Pinpoint the cell where the given text exists, returning its [X, Y] midpoint coordinate. 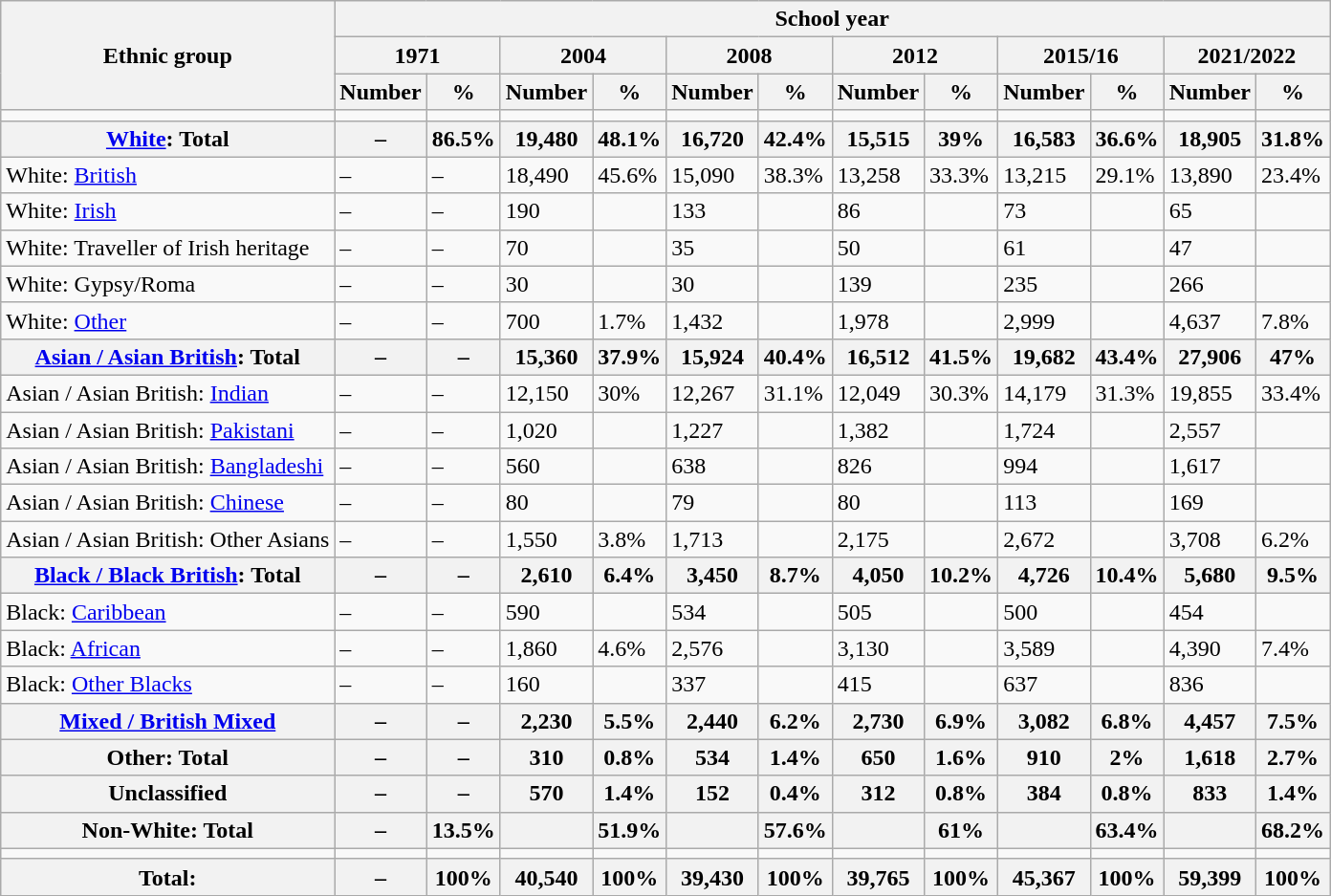
2,440 [712, 721]
33.3% [962, 175]
15,924 [712, 357]
Asian / Asian British: Bangladeshi [168, 467]
994 [1044, 467]
1,617 [1210, 467]
2,576 [712, 648]
65 [1210, 211]
0.4% [796, 794]
1,860 [546, 648]
3,130 [878, 648]
16,512 [878, 357]
48.1% [629, 139]
12,150 [546, 393]
86.5% [463, 139]
39,765 [878, 877]
45.6% [629, 175]
2008 [750, 55]
1,227 [712, 429]
2015/16 [1080, 55]
4,726 [1044, 576]
59,399 [1210, 877]
White: Other [168, 320]
73 [1044, 211]
Black / Black British: Total [168, 576]
14,179 [1044, 393]
833 [1210, 794]
1.7% [629, 320]
4,637 [1210, 320]
School year [832, 19]
4,050 [878, 576]
61% [962, 830]
18,905 [1210, 139]
41.5% [962, 357]
19,682 [1044, 357]
637 [1044, 685]
45,367 [1044, 877]
47% [1293, 357]
190 [546, 211]
Mixed / British Mixed [168, 721]
1,724 [1044, 429]
384 [1044, 794]
6.9% [962, 721]
35 [712, 248]
2004 [583, 55]
42.4% [796, 139]
Black: African [168, 648]
5,680 [1210, 576]
40.4% [796, 357]
590 [546, 612]
152 [712, 794]
826 [878, 467]
337 [712, 685]
31.1% [796, 393]
31.8% [1293, 139]
23.4% [1293, 175]
36.6% [1126, 139]
7.5% [1293, 721]
113 [1044, 503]
415 [878, 685]
638 [712, 467]
169 [1210, 503]
160 [546, 685]
4.6% [629, 648]
16,583 [1044, 139]
51.9% [629, 830]
79 [712, 503]
30% [629, 393]
White: British [168, 175]
1,978 [878, 320]
43.4% [1126, 357]
836 [1210, 685]
Non-White: Total [168, 830]
9.5% [1293, 576]
29.1% [1126, 175]
19,855 [1210, 393]
Asian / Asian British: Indian [168, 393]
2021/2022 [1247, 55]
310 [546, 757]
15,090 [712, 175]
Black: Caribbean [168, 612]
37.9% [629, 357]
6.4% [629, 576]
68.2% [1293, 830]
2% [1126, 757]
Total: [168, 877]
Asian / Asian British: Pakistani [168, 429]
3,708 [1210, 539]
1,020 [546, 429]
13.5% [463, 830]
570 [546, 794]
White: Gypsy/Roma [168, 284]
133 [712, 211]
12,267 [712, 393]
2,557 [1210, 429]
39% [962, 139]
10.2% [962, 576]
910 [1044, 757]
6.8% [1126, 721]
16,720 [712, 139]
13,258 [878, 175]
White: Total [168, 139]
Ethnic group [168, 55]
1,550 [546, 539]
19,480 [546, 139]
1.6% [962, 757]
Other: Total [168, 757]
139 [878, 284]
235 [1044, 284]
86 [878, 211]
40,540 [546, 877]
3.8% [629, 539]
White: Irish [168, 211]
1971 [417, 55]
13,890 [1210, 175]
63.4% [1126, 830]
2,230 [546, 721]
7.4% [1293, 648]
Asian / Asian British: Total [168, 357]
61 [1044, 248]
Unclassified [168, 794]
39,430 [712, 877]
560 [546, 467]
8.7% [796, 576]
650 [878, 757]
500 [1044, 612]
312 [878, 794]
3,450 [712, 576]
30.3% [962, 393]
27,906 [1210, 357]
2012 [914, 55]
1,713 [712, 539]
1,432 [712, 320]
57.6% [796, 830]
2,175 [878, 539]
Asian / Asian British: Chinese [168, 503]
3,082 [1044, 721]
18,490 [546, 175]
1,382 [878, 429]
4,390 [1210, 648]
505 [878, 612]
38.3% [796, 175]
4,457 [1210, 721]
31.3% [1126, 393]
Black: Other Blacks [168, 685]
7.8% [1293, 320]
700 [546, 320]
454 [1210, 612]
2,730 [878, 721]
70 [546, 248]
5.5% [629, 721]
2,672 [1044, 539]
2.7% [1293, 757]
2,610 [546, 576]
50 [878, 248]
Asian / Asian British: Other Asians [168, 539]
15,515 [878, 139]
2,999 [1044, 320]
33.4% [1293, 393]
47 [1210, 248]
10.4% [1126, 576]
266 [1210, 284]
1,618 [1210, 757]
White: Traveller of Irish heritage [168, 248]
15,360 [546, 357]
3,589 [1044, 648]
13,215 [1044, 175]
12,049 [878, 393]
